For the text-containing cell, return its midpoint in (x, y) coordinate format. 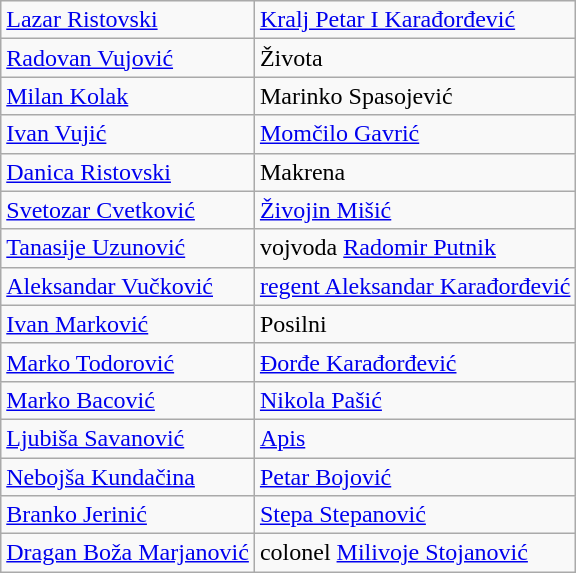
Dragan Boža Marjanović (128, 553)
Petar Bojović (415, 477)
Kralj Petar I Karađorđević (415, 20)
Apis (415, 438)
Ivan Vujić (128, 134)
Marko Todorović (128, 362)
Ljubiša Savanović (128, 438)
regent Aleksandar Karađorđević (415, 286)
Aleksandar Vučković (128, 286)
Danica Ristovski (128, 172)
Tanasije Uzunović (128, 248)
Makrena (415, 172)
Marko Bacović (128, 400)
Nikola Pašić (415, 400)
Života (415, 58)
Ivan Marković (128, 324)
Đorđe Karađorđević (415, 362)
Živojin Mišić (415, 210)
Marinko Spasojević (415, 96)
Momčilo Gavrić (415, 134)
Stepa Stepanović (415, 515)
Branko Jerinić (128, 515)
Radovan Vujović (128, 58)
colonel Milivoje Stojanović (415, 553)
vojvoda Radomir Putnik (415, 248)
Posilni (415, 324)
Milan Kolak (128, 96)
Nebojša Kundačina (128, 477)
Lazar Ristovski (128, 20)
Svetozar Cvetković (128, 210)
